Identify which cell holds the provided text, then report its (x, y) central coordinate. 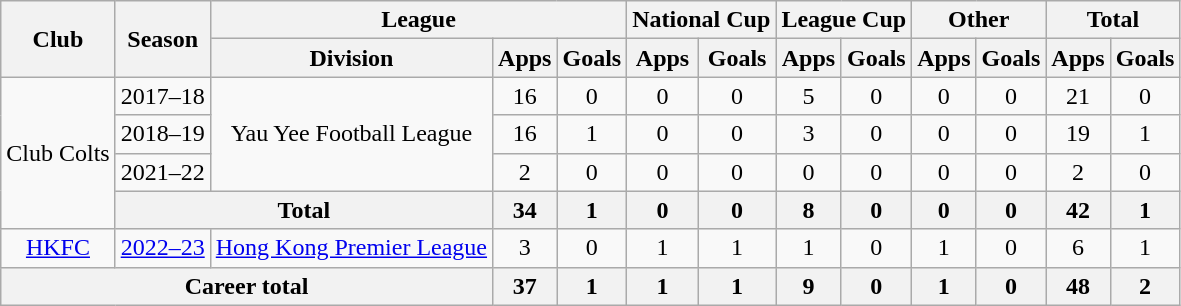
Other (979, 20)
9 (808, 286)
19 (1078, 134)
37 (525, 286)
Club (58, 39)
Hong Kong Premier League (351, 248)
6 (1078, 248)
34 (525, 210)
42 (1078, 210)
League (418, 20)
Career total (247, 286)
8 (808, 210)
Club Colts (58, 153)
2017–18 (162, 96)
HKFC (58, 248)
21 (1078, 96)
48 (1078, 286)
2022–23 (162, 248)
5 (808, 96)
2018–19 (162, 134)
League Cup (844, 20)
National Cup (702, 20)
Yau Yee Football League (351, 134)
2021–22 (162, 172)
Division (351, 58)
Season (162, 39)
